Pinpoint the cell where the given text exists, returning its (x, y) midpoint coordinate. 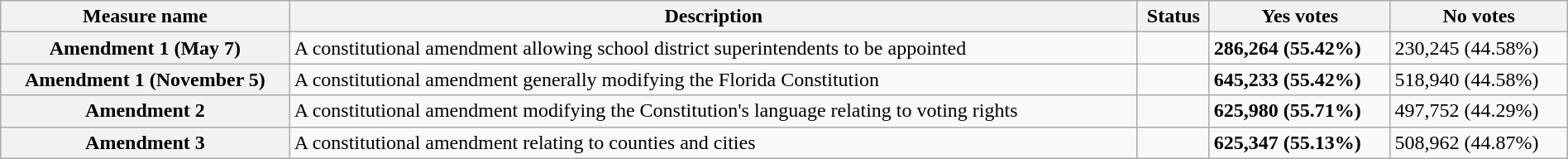
No votes (1479, 17)
645,233 (55.42%) (1300, 79)
Amendment 2 (146, 111)
625,980 (55.71%) (1300, 111)
Amendment 3 (146, 142)
518,940 (44.58%) (1479, 79)
A constitutional amendment relating to counties and cities (713, 142)
A constitutional amendment generally modifying the Florida Constitution (713, 79)
Measure name (146, 17)
A constitutional amendment modifying the Constitution's language relating to voting rights (713, 111)
497,752 (44.29%) (1479, 111)
Status (1173, 17)
508,962 (44.87%) (1479, 142)
286,264 (55.42%) (1300, 48)
A constitutional amendment allowing school district superintendents to be appointed (713, 48)
230,245 (44.58%) (1479, 48)
Yes votes (1300, 17)
Amendment 1 (November 5) (146, 79)
Description (713, 17)
Amendment 1 (May 7) (146, 48)
625,347 (55.13%) (1300, 142)
